Pinpoint the cell where the given text exists, returning its (x, y) midpoint coordinate. 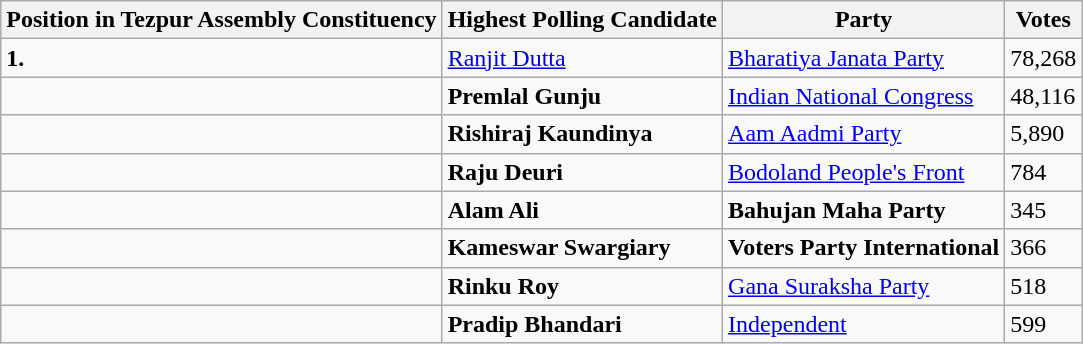
Bahujan Maha Party (864, 210)
Gana Suraksha Party (864, 286)
Rishiraj Kaundinya (582, 134)
1. (222, 58)
Rinku Roy (582, 286)
78,268 (1044, 58)
Indian National Congress (864, 96)
Party (864, 20)
Kameswar Swargiary (582, 248)
Voters Party International (864, 248)
Bharatiya Janata Party (864, 58)
Independent (864, 324)
Pradip Bhandari (582, 324)
48,116 (1044, 96)
599 (1044, 324)
518 (1044, 286)
Votes (1044, 20)
Alam Ali (582, 210)
784 (1044, 172)
Raju Deuri (582, 172)
Aam Aadmi Party (864, 134)
5,890 (1044, 134)
Bodoland People's Front (864, 172)
366 (1044, 248)
Position in Tezpur Assembly Constituency (222, 20)
Highest Polling Candidate (582, 20)
Ranjit Dutta (582, 58)
345 (1044, 210)
Premlal Gunju (582, 96)
